For the text-containing cell, return its midpoint in (x, y) coordinate format. 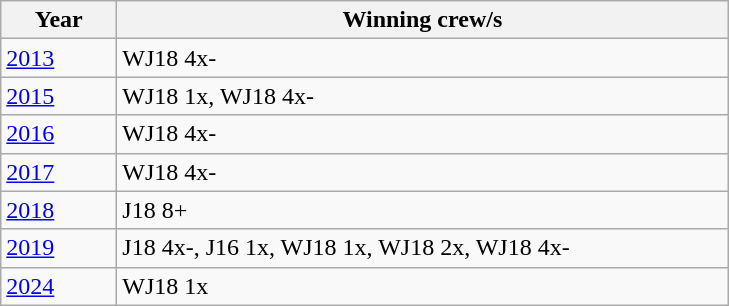
2019 (59, 248)
WJ18 1x (422, 286)
J18 4x-, J16 1x, WJ18 1x, WJ18 2x, WJ18 4x- (422, 248)
2018 (59, 210)
Winning crew/s (422, 20)
2015 (59, 96)
2013 (59, 58)
Year (59, 20)
2016 (59, 134)
WJ18 1x, WJ18 4x- (422, 96)
J18 8+ (422, 210)
2024 (59, 286)
2017 (59, 172)
